Return (X, Y) of the center of cell containing provided text 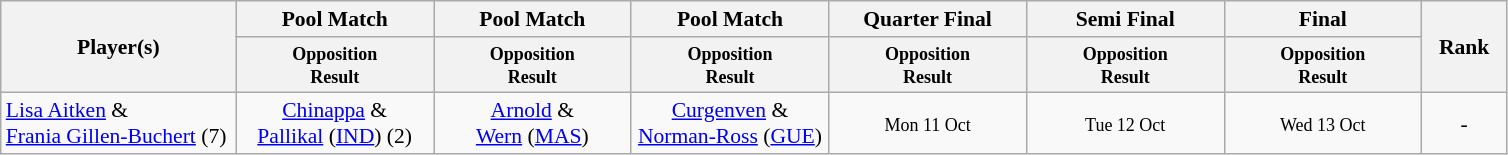
Wed 13 Oct (1323, 124)
Curgenven &Norman-Ross (GUE) (730, 124)
Player(s) (118, 47)
Arnold &Wern (MAS) (533, 124)
- (1464, 124)
Lisa Aitken &Frania Gillen-Buchert (7) (118, 124)
Mon 11 Oct (928, 124)
Rank (1464, 47)
Quarter Final (928, 19)
Chinappa &Pallikal (IND) (2) (335, 124)
Final (1323, 19)
Tue 12 Oct (1125, 124)
Semi Final (1125, 19)
